Provide the (X, Y) coordinate of the cell's center where the given text is located.  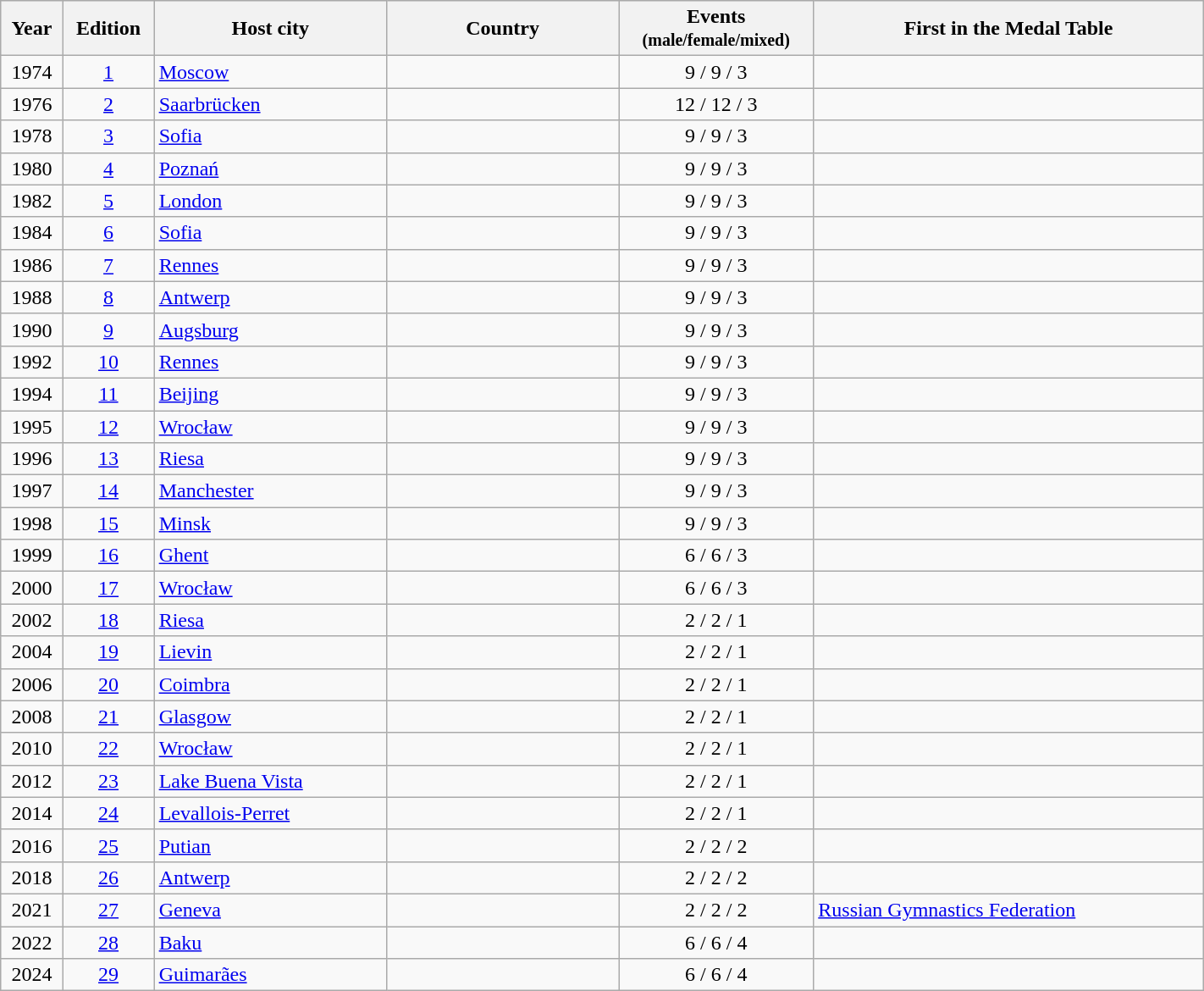
Manchester (270, 491)
2024 (32, 975)
15 (108, 523)
18 (108, 620)
2021 (32, 910)
2006 (32, 684)
Poznań (270, 169)
1984 (32, 233)
25 (108, 845)
1998 (32, 523)
Augsburg (270, 329)
2022 (32, 943)
Moscow (270, 72)
11 (108, 394)
22 (108, 749)
Host city (270, 29)
1974 (32, 72)
1996 (32, 459)
3 (108, 136)
2004 (32, 652)
6 (108, 233)
1986 (32, 265)
19 (108, 652)
First in the Medal Table (1008, 29)
Year (32, 29)
5 (108, 201)
Baku (270, 943)
Edition (108, 29)
2008 (32, 717)
7 (108, 265)
1988 (32, 297)
20 (108, 684)
13 (108, 459)
17 (108, 588)
1 (108, 72)
Lake Buena Vista (270, 781)
Minsk (270, 523)
Glasgow (270, 717)
26 (108, 878)
1980 (32, 169)
1982 (32, 201)
4 (108, 169)
2 (108, 104)
21 (108, 717)
16 (108, 556)
Levallois-Perret (270, 813)
2000 (32, 588)
27 (108, 910)
1978 (32, 136)
Lievin (270, 652)
1997 (32, 491)
2012 (32, 781)
9 (108, 329)
Coimbra (270, 684)
2016 (32, 845)
1976 (32, 104)
2018 (32, 878)
10 (108, 362)
1994 (32, 394)
12 / 12 / 3 (716, 104)
1999 (32, 556)
Saarbrücken (270, 104)
Russian Gymnastics Federation (1008, 910)
2002 (32, 620)
2014 (32, 813)
1990 (32, 329)
28 (108, 943)
Geneva (270, 910)
14 (108, 491)
8 (108, 297)
23 (108, 781)
12 (108, 426)
Guimarães (270, 975)
1995 (32, 426)
Ghent (270, 556)
24 (108, 813)
1992 (32, 362)
2010 (32, 749)
London (270, 201)
Events(male/female/mixed) (716, 29)
Putian (270, 845)
Beijing (270, 394)
Country (502, 29)
29 (108, 975)
